Capture the cell that displays the provided text and extract its [X, Y] central coordinate. 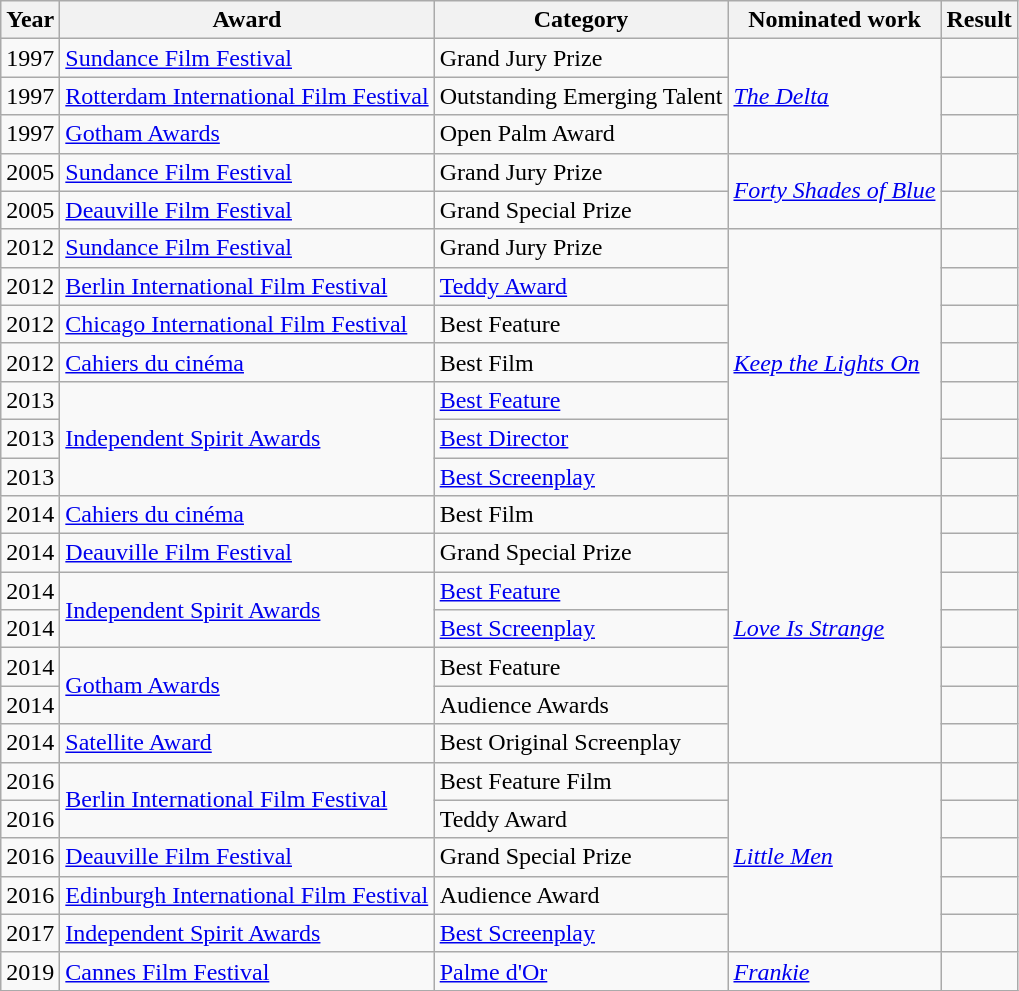
Best Director [581, 438]
2017 [30, 933]
Love Is Strange [834, 629]
Forty Shades of Blue [834, 191]
Audience Awards [581, 705]
Best Original Screenplay [581, 743]
Award [247, 20]
Nominated work [834, 20]
Year [30, 20]
Palme d'Or [581, 971]
Outstanding Emerging Talent [581, 96]
Chicago International Film Festival [247, 324]
Keep the Lights On [834, 362]
The Delta [834, 96]
Audience Award [581, 895]
Little Men [834, 857]
Best Feature Film [581, 781]
Open Palm Award [581, 134]
Result [979, 20]
Satellite Award [247, 743]
2019 [30, 971]
Category [581, 20]
Edinburgh International Film Festival [247, 895]
Cannes Film Festival [247, 971]
Frankie [834, 971]
Rotterdam International Film Festival [247, 96]
